Find where the given text appears and provide that cell's center as (x, y) coordinate. 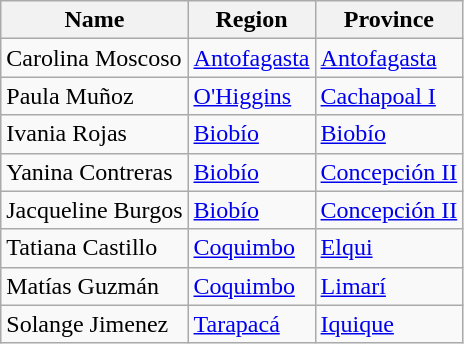
Paula Muñoz (94, 96)
Region (252, 20)
Tarapacá (252, 324)
Solange Jimenez (94, 324)
Tatiana Castillo (94, 248)
Ivania Rojas (94, 134)
Province (389, 20)
Carolina Moscoso (94, 58)
Elqui (389, 248)
Matías Guzmán (94, 286)
O'Higgins (252, 96)
Jacqueline Burgos (94, 210)
Iquique (389, 324)
Yanina Contreras (94, 172)
Name (94, 20)
Limarí (389, 286)
Cachapoal I (389, 96)
